Pinpoint the cell where the given text exists, returning its (x, y) midpoint coordinate. 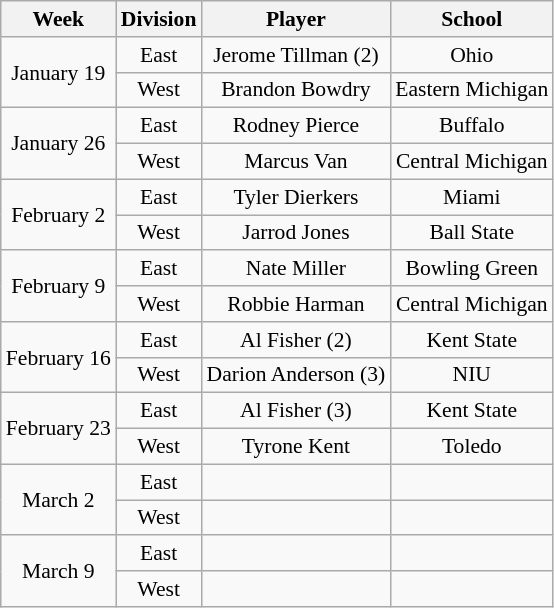
January 26 (58, 144)
Al Fisher (3) (296, 411)
February 9 (58, 286)
Eastern Michigan (472, 90)
Marcus Van (296, 162)
Jerome Tillman (2) (296, 55)
Robbie Harman (296, 304)
Nate Miller (296, 269)
March 9 (58, 572)
January 19 (58, 72)
Tyler Dierkers (296, 197)
Week (58, 19)
Brandon Bowdry (296, 90)
Bowling Green (472, 269)
School (472, 19)
Jarrod Jones (296, 233)
Division (159, 19)
February 23 (58, 428)
February 2 (58, 214)
Player (296, 19)
February 16 (58, 358)
Tyrone Kent (296, 447)
Ball State (472, 233)
Rodney Pierce (296, 126)
Buffalo (472, 126)
Ohio (472, 55)
Darion Anderson (3) (296, 375)
Miami (472, 197)
NIU (472, 375)
Al Fisher (2) (296, 340)
Toledo (472, 447)
March 2 (58, 500)
